Locate the cell with the specified text and output its [X, Y] center coordinate. 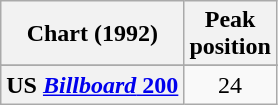
Peakposition [230, 34]
24 [230, 85]
US Billboard 200 [92, 85]
Chart (1992) [92, 34]
